Locate the cell with the specified text and output its [x, y] center coordinate. 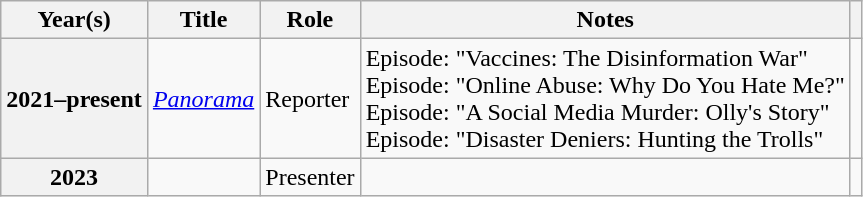
Panorama [203, 98]
2023 [74, 177]
Title [203, 20]
Year(s) [74, 20]
Presenter [310, 177]
Role [310, 20]
Reporter [310, 98]
2021–present [74, 98]
Notes [605, 20]
